Extract the (X, Y) coordinate from the center of the cell holding the provided text.  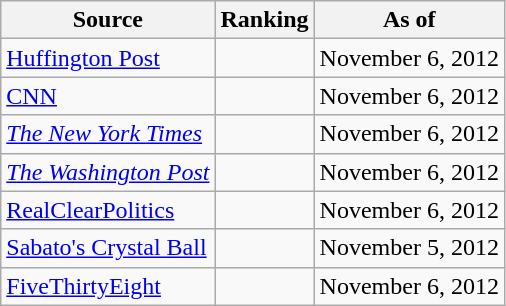
FiveThirtyEight (108, 286)
CNN (108, 96)
As of (409, 20)
Huffington Post (108, 58)
RealClearPolitics (108, 210)
Sabato's Crystal Ball (108, 248)
The Washington Post (108, 172)
Source (108, 20)
The New York Times (108, 134)
Ranking (264, 20)
November 5, 2012 (409, 248)
